Provide the [x, y] coordinate of the cell's center where the given text is located.  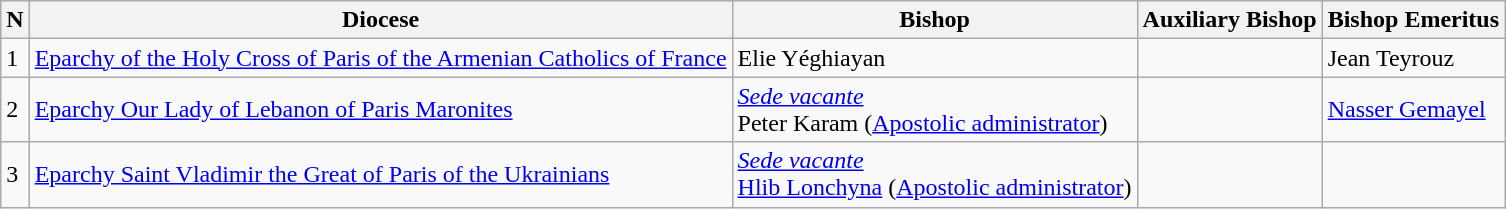
Nasser Gemayel [1413, 110]
3 [15, 174]
Sede vacantePeter Karam (Apostolic administrator) [934, 110]
Auxiliary Bishop [1230, 20]
Diocese [380, 20]
2 [15, 110]
Eparchy Our Lady of Lebanon of Paris Maronites [380, 110]
1 [15, 58]
Bishop [934, 20]
Eparchy of the Holy Cross of Paris of the Armenian Catholics of France [380, 58]
Eparchy Saint Vladimir the Great of Paris of the Ukrainians [380, 174]
N [15, 20]
Sede vacanteHlib Lonchyna (Apostolic administrator) [934, 174]
Elie Yéghiayan [934, 58]
Jean Teyrouz [1413, 58]
Bishop Emeritus [1413, 20]
